Extract the (x, y) coordinate from the center of the cell holding the provided text.  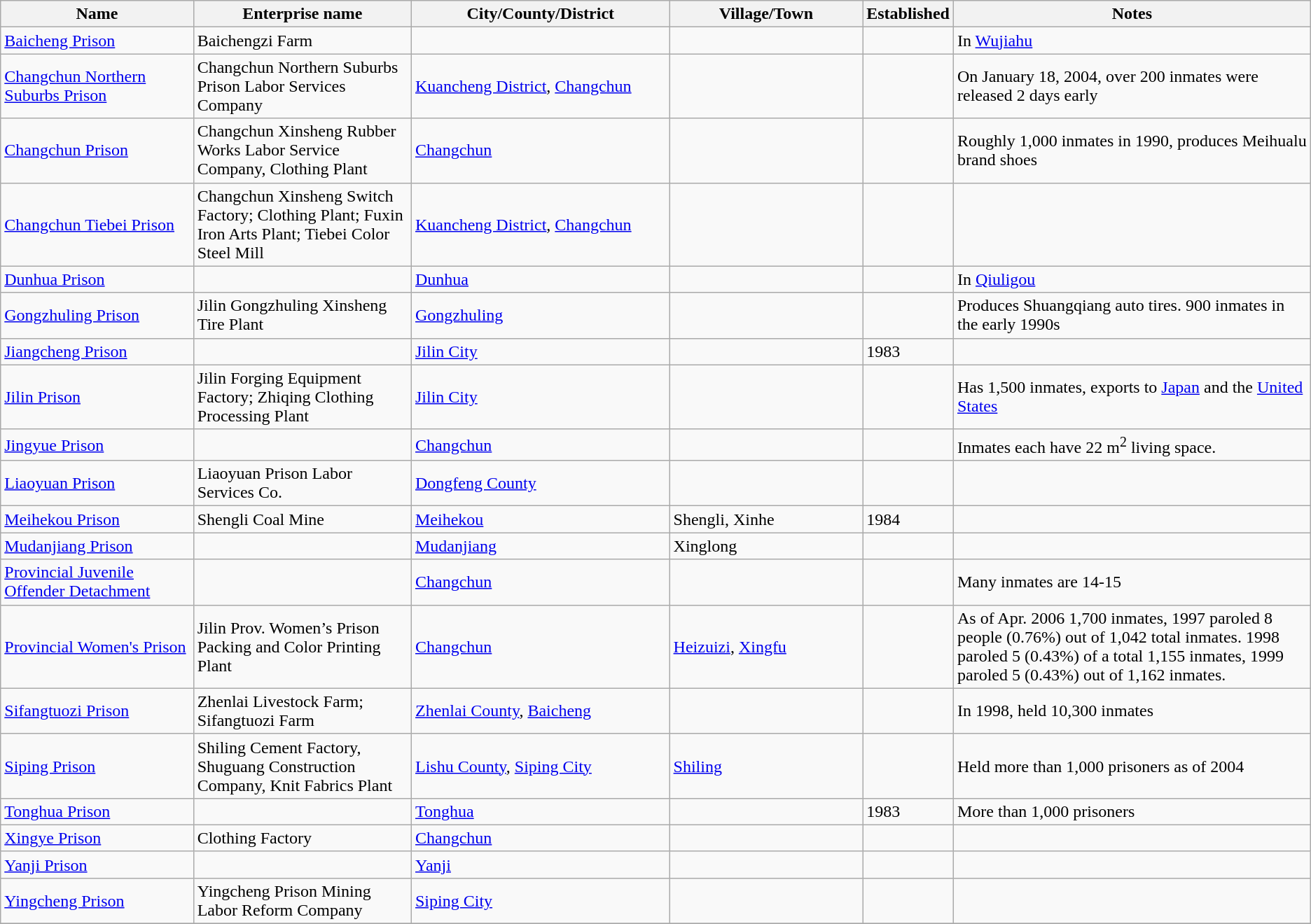
Clothing Factory (303, 838)
Dongfeng County (541, 483)
Baichengzi Farm (303, 41)
Mudanjiang (541, 546)
Yingcheng Prison (97, 900)
City/County/District (541, 14)
Siping Prison (97, 766)
Meihekou Prison (97, 519)
Baicheng Prison (97, 41)
Village/Town (766, 14)
Shengli Coal Mine (303, 519)
Held more than 1,000 prisoners as of 2004 (1132, 766)
Yanji (541, 864)
Shiling Cement Factory, Shuguang Construction Company, Knit Fabrics Plant (303, 766)
Yanji Prison (97, 864)
Produces Shuangqiang auto tires. 900 inmates in the early 1990s (1132, 315)
Notes (1132, 14)
Jilin Prov. Women’s Prison Packing and Color Printing Plant (303, 647)
In 1998, held 10,300 inmates (1132, 711)
Jilin Prison (97, 397)
Dunhua Prison (97, 279)
Name (97, 14)
Provincial Juvenile Offender Detachment (97, 582)
Established (908, 14)
1984 (908, 519)
On January 18, 2004, over 200 inmates were released 2 days early (1132, 86)
Gongzhuling (541, 315)
Yingcheng Prison Mining Labor Reform Company (303, 900)
Changchun Xinsheng Rubber Works Labor Service Company, Clothing Plant (303, 150)
Changchun Prison (97, 150)
Xingye Prison (97, 838)
Gongzhuling Prison (97, 315)
Jingyue Prison (97, 445)
Jilin Gongzhuling Xinsheng Tire Plant (303, 315)
Lishu County, Siping City (541, 766)
Liaoyuan Prison Labor Services Co. (303, 483)
Changchun Tiebei Prison (97, 224)
Changchun Northern Suburbs Prison Labor Services Company (303, 86)
In Wujiahu (1132, 41)
In Qiuligou (1132, 279)
Mudanjiang Prison (97, 546)
Meihekou (541, 519)
Jiangcheng Prison (97, 351)
Xinglong (766, 546)
Tonghua (541, 811)
Jilin Forging Equipment Factory; Zhiqing Clothing Processing Plant (303, 397)
Heizuizi, Xingfu (766, 647)
Sifangtuozi Prison (97, 711)
Shengli, Xinhe (766, 519)
Has 1,500 inmates, exports to Japan and the United States (1132, 397)
Shiling (766, 766)
Changchun Northern Suburbs Prison (97, 86)
Siping City (541, 900)
Dunhua (541, 279)
Liaoyuan Prison (97, 483)
Zhenlai County, Baicheng (541, 711)
Inmates each have 22 m2 living space. (1132, 445)
Tonghua Prison (97, 811)
More than 1,000 prisoners (1132, 811)
Many inmates are 14-15 (1132, 582)
Changchun Xinsheng Switch Factory; Clothing Plant; Fuxin Iron Arts Plant; Tiebei Color Steel Mill (303, 224)
Zhenlai Livestock Farm; Sifangtuozi Farm (303, 711)
Roughly 1,000 inmates in 1990, produces Meihualu brand shoes (1132, 150)
Provincial Women's Prison (97, 647)
Enterprise name (303, 14)
